Find where the given text appears and provide that cell's center as [x, y] coordinate. 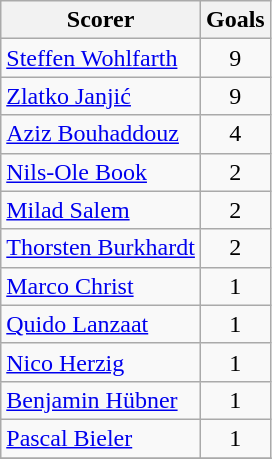
Goals [235, 20]
Zlatko Janjić [101, 96]
Aziz Bouhaddouz [101, 134]
Benjamin Hübner [101, 400]
Nico Herzig [101, 362]
Nils-Ole Book [101, 172]
Steffen Wohlfarth [101, 58]
Scorer [101, 20]
Milad Salem [101, 210]
Thorsten Burkhardt [101, 248]
Pascal Bieler [101, 438]
Marco Christ [101, 286]
Quido Lanzaat [101, 324]
4 [235, 134]
